Return (x, y) of the center of cell containing provided text 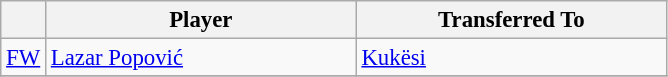
FW (24, 58)
Transferred To (512, 20)
Lazar Popović (202, 58)
Kukësi (512, 58)
Player (202, 20)
